Search for the cell housing the specified text and yield its [x, y] center coordinate. 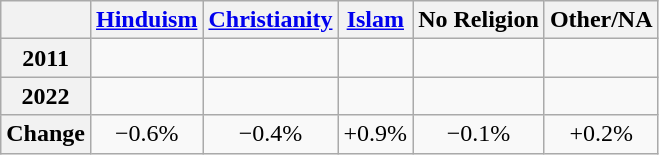
Change [46, 134]
No Religion [479, 20]
+0.2% [601, 134]
−0.1% [479, 134]
−0.4% [270, 134]
2011 [46, 58]
−0.6% [146, 134]
2022 [46, 96]
Hinduism [146, 20]
Islam [376, 20]
+0.9% [376, 134]
Christianity [270, 20]
Other/NA [601, 20]
